Locate the cell with the specified text and output its [X, Y] center coordinate. 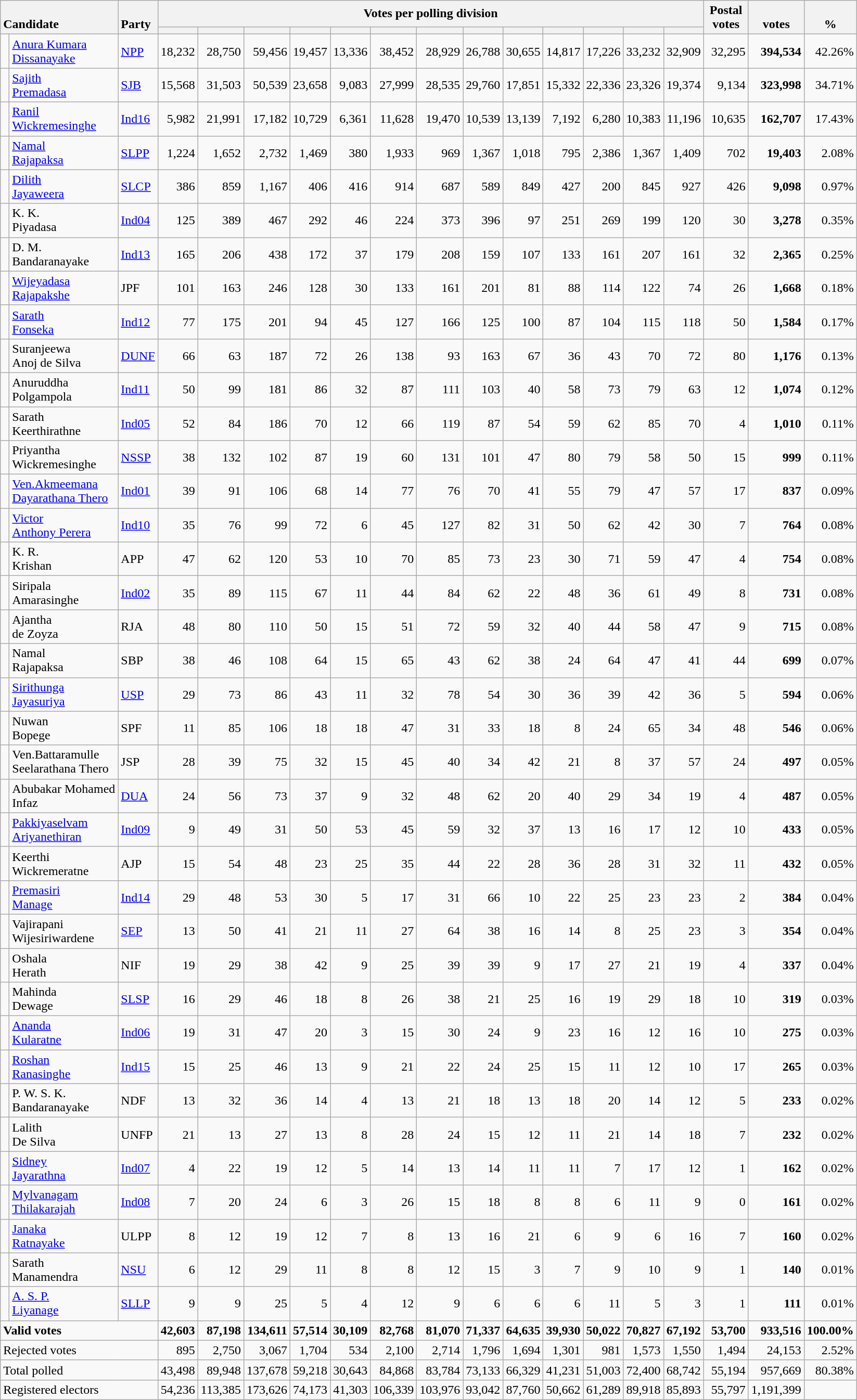
19,457 [310, 51]
Ind14 [138, 897]
LalithDe Silva [63, 1134]
102 [266, 458]
119 [440, 423]
97 [523, 221]
10,383 [643, 119]
54,236 [178, 1390]
0.97% [830, 186]
14,817 [563, 51]
175 [221, 322]
Ind15 [138, 1067]
VictorAnthony Perera [63, 525]
19,374 [684, 85]
969 [440, 153]
71 [604, 559]
9,134 [726, 85]
K. R.Krishan [63, 559]
85,893 [684, 1390]
SidneyJayarathna [63, 1168]
Total polled [79, 1370]
votes [776, 18]
186 [266, 423]
199 [643, 221]
USP [138, 694]
Votes per polling division [431, 14]
406 [310, 186]
K. K.Piyadasa [63, 221]
OshalaHerath [63, 965]
SarathFonseka [63, 322]
292 [310, 221]
265 [776, 1067]
0.12% [830, 389]
2.08% [830, 153]
32,909 [684, 51]
88 [563, 288]
DUA [138, 796]
104 [604, 322]
NIF [138, 965]
MahindaDewage [63, 999]
534 [351, 1350]
1,191,399 [776, 1390]
56 [221, 796]
2,386 [604, 153]
3,067 [266, 1350]
0.25% [830, 254]
SBP [138, 661]
396 [483, 221]
159 [483, 254]
SLSP [138, 999]
981 [604, 1350]
2,732 [266, 153]
SJB [138, 85]
Ven.AkmeemanaDayarathana Thero [63, 491]
SajithPremadasa [63, 85]
438 [266, 254]
13,139 [523, 119]
113,385 [221, 1390]
SLPP [138, 153]
0 [726, 1202]
94 [310, 322]
59,218 [310, 1370]
1,704 [310, 1350]
122 [643, 288]
42,603 [178, 1330]
Party [138, 18]
89,948 [221, 1370]
50,022 [604, 1330]
SarathManamendra [63, 1269]
173,626 [266, 1390]
91 [221, 491]
1,796 [483, 1350]
103 [483, 389]
699 [776, 661]
0.18% [830, 288]
319 [776, 999]
50,662 [563, 1390]
55,797 [726, 1390]
2.52% [830, 1350]
1,409 [684, 153]
VajirapaniWijesiriwardene [63, 931]
137,678 [266, 1370]
PakkiyaselvamAriyanethiran [63, 829]
33,232 [643, 51]
9,098 [776, 186]
28,929 [440, 51]
1,469 [310, 153]
81 [523, 288]
24,153 [776, 1350]
275 [776, 1033]
594 [776, 694]
34.71% [830, 85]
1,224 [178, 153]
933,516 [776, 1330]
337 [776, 965]
187 [266, 356]
87,760 [523, 1390]
75 [266, 762]
389 [221, 221]
110 [266, 626]
6,361 [351, 119]
Valid votes [79, 1330]
1,668 [776, 288]
100 [523, 322]
10,635 [726, 119]
KeerthiWickremeratne [63, 864]
WijeyadasaRajapakshe [63, 288]
433 [776, 829]
107 [523, 254]
51,003 [604, 1370]
546 [776, 728]
895 [178, 1350]
17,226 [604, 51]
30,109 [351, 1330]
NuwanBopege [63, 728]
165 [178, 254]
200 [604, 186]
30,643 [351, 1370]
74 [684, 288]
13,336 [351, 51]
53,700 [726, 1330]
10,539 [483, 119]
131 [440, 458]
795 [563, 153]
354 [776, 931]
232 [776, 1134]
233 [776, 1101]
SirithungaJayasuriya [63, 694]
APP [138, 559]
6,280 [604, 119]
269 [604, 221]
50,539 [266, 85]
Ind12 [138, 322]
702 [726, 153]
43,498 [178, 1370]
MylvanagamThilakarajah [63, 1202]
NDF [138, 1101]
15,568 [178, 85]
38,452 [393, 51]
132 [221, 458]
999 [776, 458]
AnandaKularatne [63, 1033]
31,503 [221, 85]
70,827 [643, 1330]
89 [221, 593]
754 [776, 559]
D. M.Bandaranayake [63, 254]
7,192 [563, 119]
33 [483, 728]
74,173 [310, 1390]
0.13% [830, 356]
22,336 [604, 85]
181 [266, 389]
41,303 [351, 1390]
323,998 [776, 85]
373 [440, 221]
416 [351, 186]
251 [563, 221]
224 [393, 221]
SPF [138, 728]
93 [440, 356]
UNFP [138, 1134]
386 [178, 186]
1,694 [523, 1350]
837 [776, 491]
118 [684, 322]
67,192 [684, 1330]
114 [604, 288]
2,750 [221, 1350]
17,851 [523, 85]
68 [310, 491]
0.07% [830, 661]
64,635 [523, 1330]
Ind10 [138, 525]
AJP [138, 864]
93,042 [483, 1390]
68,742 [684, 1370]
432 [776, 864]
A. S. P.Liyanage [63, 1304]
497 [776, 762]
73,133 [483, 1370]
914 [393, 186]
Ind08 [138, 1202]
55 [563, 491]
1,018 [523, 153]
83,784 [440, 1370]
RanilWickremesinghe [63, 119]
Rejected votes [79, 1350]
NSU [138, 1269]
Candidate [59, 18]
11,196 [684, 119]
845 [643, 186]
78 [440, 694]
66,329 [523, 1370]
384 [776, 897]
ULPP [138, 1236]
30,655 [523, 51]
42.26% [830, 51]
61 [643, 593]
207 [643, 254]
160 [776, 1236]
172 [310, 254]
51 [393, 626]
487 [776, 796]
87,198 [221, 1330]
100.00% [830, 1330]
SEP [138, 931]
Ind13 [138, 254]
82 [483, 525]
Registered electors [79, 1390]
18,232 [178, 51]
60 [393, 458]
Ind01 [138, 491]
2 [726, 897]
467 [266, 221]
80.38% [830, 1370]
849 [523, 186]
731 [776, 593]
1,494 [726, 1350]
927 [684, 186]
Ind11 [138, 389]
138 [393, 356]
23,326 [643, 85]
% [830, 18]
957,669 [776, 1370]
17.43% [830, 119]
Anura KumaraDissanayake [63, 51]
11,628 [393, 119]
55,194 [726, 1370]
Ind09 [138, 829]
39,930 [563, 1330]
1,010 [776, 423]
Ind07 [138, 1168]
3,278 [776, 221]
29,760 [483, 85]
427 [563, 186]
380 [351, 153]
PriyanthaWickremesinghe [63, 458]
SiripalaAmarasinghe [63, 593]
206 [221, 254]
0.09% [830, 491]
859 [221, 186]
2,714 [440, 1350]
SuranjeewaAnoj de Silva [63, 356]
140 [776, 1269]
Ind04 [138, 221]
Ajanthade Zoyza [63, 626]
19,470 [440, 119]
687 [440, 186]
1,301 [563, 1350]
59,456 [266, 51]
JSP [138, 762]
179 [393, 254]
394,534 [776, 51]
0.17% [830, 322]
NSSP [138, 458]
166 [440, 322]
SLCP [138, 186]
SarathKeerthirathne [63, 423]
71,337 [483, 1330]
17,182 [266, 119]
1,584 [776, 322]
1,176 [776, 356]
23,658 [310, 85]
26,788 [483, 51]
1,933 [393, 153]
1,573 [643, 1350]
RJA [138, 626]
162,707 [776, 119]
NPP [138, 51]
84,868 [393, 1370]
28,750 [221, 51]
10,729 [310, 119]
1,167 [266, 186]
61,289 [604, 1390]
57,514 [310, 1330]
589 [483, 186]
27,999 [393, 85]
Ind16 [138, 119]
28,535 [440, 85]
9,083 [351, 85]
89,918 [643, 1390]
Ind02 [138, 593]
19,403 [776, 153]
SLLP [138, 1304]
41,231 [563, 1370]
1,550 [684, 1350]
103,976 [440, 1390]
Abubakar MohamedInfaz [63, 796]
RoshanRanasinghe [63, 1067]
1,074 [776, 389]
Ind06 [138, 1033]
715 [776, 626]
426 [726, 186]
P. W. S. K.Bandaranayake [63, 1101]
JanakaRatnayake [63, 1236]
52 [178, 423]
JPF [138, 288]
764 [776, 525]
1,652 [221, 153]
108 [266, 661]
128 [310, 288]
Postalvotes [726, 18]
Ind05 [138, 423]
208 [440, 254]
Ven.BattaramulleSeelarathana Thero [63, 762]
0.35% [830, 221]
5,982 [178, 119]
32,295 [726, 51]
DUNF [138, 356]
21,991 [221, 119]
PremasiriManage [63, 897]
134,611 [266, 1330]
DilithJayaweera [63, 186]
106,339 [393, 1390]
81,070 [440, 1330]
82,768 [393, 1330]
15,332 [563, 85]
162 [776, 1168]
AnuruddhaPolgampola [63, 389]
2,365 [776, 254]
2,100 [393, 1350]
72,400 [643, 1370]
246 [266, 288]
